Find where the given text appears and provide that cell's center as (x, y) coordinate. 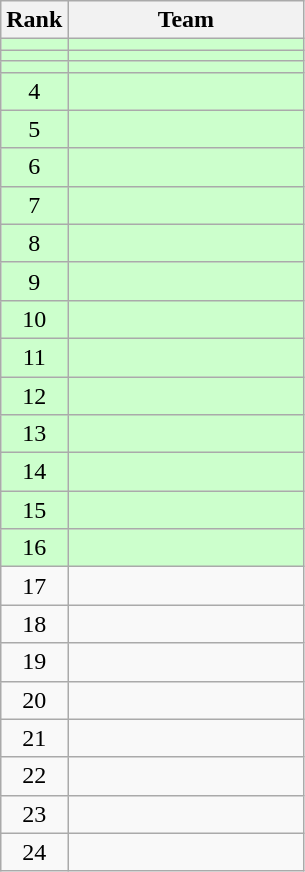
4 (34, 91)
16 (34, 548)
Team (186, 20)
19 (34, 662)
9 (34, 281)
21 (34, 738)
17 (34, 586)
Rank (34, 20)
12 (34, 395)
8 (34, 243)
13 (34, 434)
22 (34, 776)
5 (34, 129)
18 (34, 624)
7 (34, 205)
10 (34, 319)
23 (34, 814)
14 (34, 472)
15 (34, 510)
6 (34, 167)
20 (34, 700)
11 (34, 357)
24 (34, 852)
